Search for the cell housing the specified text and yield its [x, y] center coordinate. 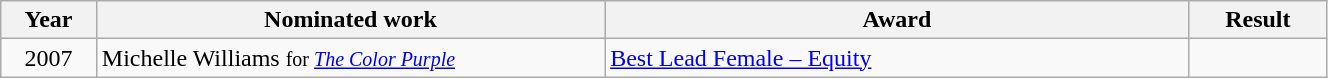
2007 [49, 58]
Result [1258, 20]
Michelle Williams for The Color Purple [350, 58]
Year [49, 20]
Nominated work [350, 20]
Award [898, 20]
Best Lead Female – Equity [898, 58]
